For the text-containing cell, return its midpoint in [X, Y] coordinate format. 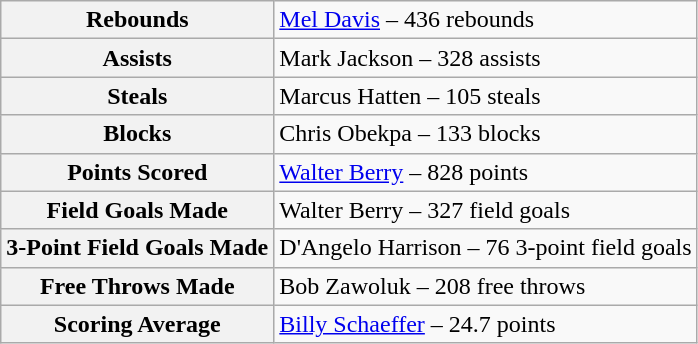
Field Goals Made [138, 210]
Mel Davis – 436 rebounds [486, 20]
Scoring Average [138, 324]
Assists [138, 58]
Bob Zawoluk – 208 free throws [486, 286]
Chris Obekpa – 133 blocks [486, 134]
Steals [138, 96]
D'Angelo Harrison – 76 3-point field goals [486, 248]
Marcus Hatten – 105 steals [486, 96]
Rebounds [138, 20]
Walter Berry – 828 points [486, 172]
3-Point Field Goals Made [138, 248]
Billy Schaeffer – 24.7 points [486, 324]
Mark Jackson – 328 assists [486, 58]
Free Throws Made [138, 286]
Walter Berry – 327 field goals [486, 210]
Points Scored [138, 172]
Blocks [138, 134]
